Return (X, Y) of the center of cell containing provided text 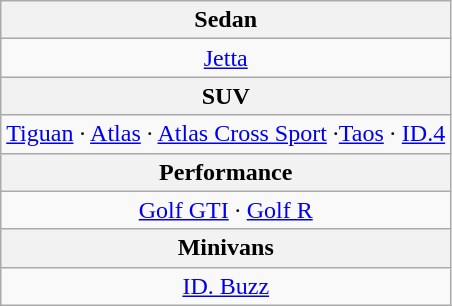
ID. Buzz (226, 286)
Performance (226, 172)
SUV (226, 96)
Sedan (226, 20)
Jetta (226, 58)
Golf GTI · Golf R (226, 210)
Minivans (226, 248)
Tiguan · Atlas · Atlas Cross Sport ·Taos · ID.4 (226, 134)
